From the cell containing the given text, extract its center point as [X, Y] coordinate. 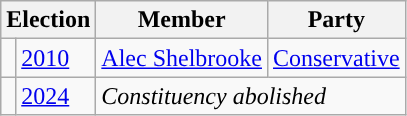
2010 [56, 58]
Party [336, 20]
Alec Shelbrooke [182, 58]
Election [48, 20]
2024 [56, 96]
Conservative [336, 58]
Constituency abolished [250, 96]
Member [182, 20]
